Return the [x, y] coordinate for the center point of the cell that contains the specified text.  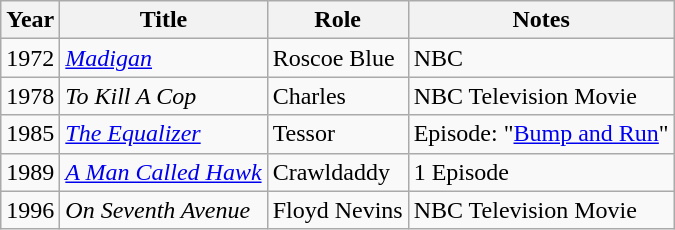
Roscoe Blue [338, 58]
Notes [541, 20]
A Man Called Hawk [164, 172]
Crawldaddy [338, 172]
Charles [338, 96]
Title [164, 20]
The Equalizer [164, 134]
Role [338, 20]
1989 [30, 172]
To Kill A Cop [164, 96]
1 Episode [541, 172]
1985 [30, 134]
1996 [30, 210]
Year [30, 20]
NBC [541, 58]
Episode: "Bump and Run" [541, 134]
1978 [30, 96]
On Seventh Avenue [164, 210]
Tessor [338, 134]
Floyd Nevins [338, 210]
1972 [30, 58]
Madigan [164, 58]
